Scan for the cell matching the given text and deliver its (X, Y) coordinate at center. 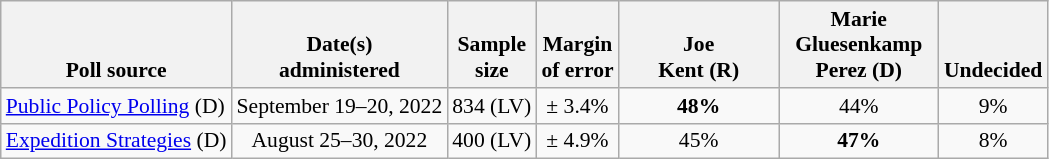
August 25–30, 2022 (339, 141)
± 4.9% (577, 141)
Poll source (116, 44)
JoeKent (R) (699, 44)
834 (LV) (492, 106)
48% (699, 106)
9% (993, 106)
Expedition Strategies (D) (116, 141)
MarieGluesenkamp Perez (D) (859, 44)
Public Policy Polling (D) (116, 106)
44% (859, 106)
September 19–20, 2022 (339, 106)
47% (859, 141)
± 3.4% (577, 106)
Samplesize (492, 44)
Undecided (993, 44)
Date(s)administered (339, 44)
45% (699, 141)
Marginof error (577, 44)
8% (993, 141)
400 (LV) (492, 141)
